Scan for the cell matching the given text and deliver its (X, Y) coordinate at center. 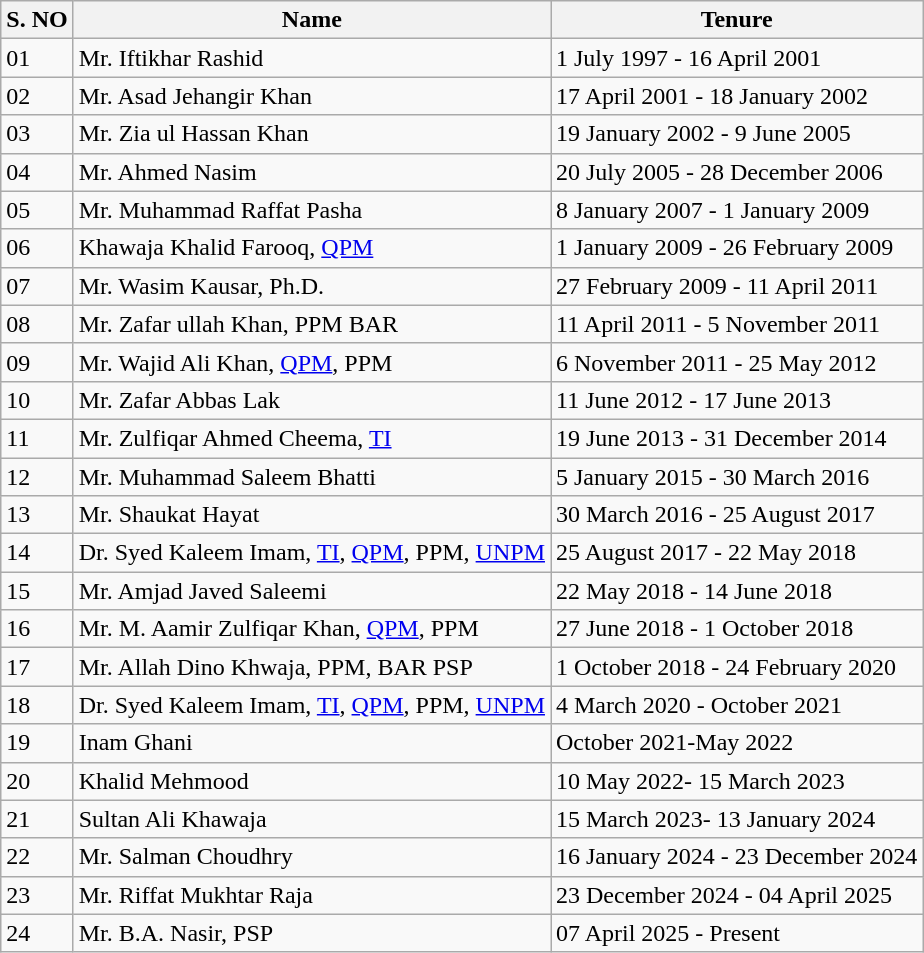
21 (37, 819)
Mr. Ahmed Nasim (312, 172)
Mr. Zia ul Hassan Khan (312, 134)
20 July 2005 - 28 December 2006 (736, 172)
Mr. Muhammad Saleem Bhatti (312, 477)
22 (37, 857)
Mr. Riffat Mukhtar Raja (312, 895)
Mr. Wajid Ali Khan, QPM, PPM (312, 362)
07 April 2025 - Present (736, 933)
05 (37, 210)
11 June 2012 - 17 June 2013 (736, 400)
Khalid Mehmood (312, 781)
Inam Ghani (312, 743)
8 January 2007 - 1 January 2009 (736, 210)
Mr. Allah Dino Khwaja, PPM, BAR PSP (312, 667)
11 (37, 438)
03 (37, 134)
14 (37, 553)
17 April 2001 - 18 January 2002 (736, 96)
27 June 2018 - 1 October 2018 (736, 629)
1 July 1997 - 16 April 2001 (736, 58)
10 (37, 400)
Mr. Amjad Javed Saleemi (312, 591)
Mr. Asad Jehangir Khan (312, 96)
19 (37, 743)
Mr. Zafar ullah Khan, PPM BAR (312, 324)
12 (37, 477)
07 (37, 286)
1 October 2018 - 24 February 2020 (736, 667)
01 (37, 58)
04 (37, 172)
30 March 2016 - 25 August 2017 (736, 515)
Mr. Salman Choudhry (312, 857)
24 (37, 933)
Mr. Zulfiqar Ahmed Cheema, TI (312, 438)
02 (37, 96)
Sultan Ali Khawaja (312, 819)
18 (37, 705)
22 May 2018 - 14 June 2018 (736, 591)
23 (37, 895)
Mr. Wasim Kausar, Ph.D. (312, 286)
19 January 2002 - 9 June 2005 (736, 134)
16 (37, 629)
15 (37, 591)
17 (37, 667)
S. NO (37, 20)
Mr. Zafar Abbas Lak (312, 400)
13 (37, 515)
6 November 2011 - 25 May 2012 (736, 362)
Mr. M. Aamir Zulfiqar Khan, QPM, PPM (312, 629)
25 August 2017 - 22 May 2018 (736, 553)
Mr. B.A. Nasir, PSP (312, 933)
20 (37, 781)
5 January 2015 - 30 March 2016 (736, 477)
October 2021-May 2022 (736, 743)
Mr. Muhammad Raffat Pasha (312, 210)
27 February 2009 - 11 April 2011 (736, 286)
09 (37, 362)
4 March 2020 - October 2021 (736, 705)
06 (37, 248)
10 May 2022- 15 March 2023 (736, 781)
23 December 2024 - 04 April 2025 (736, 895)
15 March 2023- 13 January 2024 (736, 819)
08 (37, 324)
16 January 2024 - 23 December 2024 (736, 857)
19 June 2013 - 31 December 2014 (736, 438)
11 April 2011 - 5 November 2011 (736, 324)
Tenure (736, 20)
1 January 2009 - 26 February 2009 (736, 248)
Mr. Iftikhar Rashid (312, 58)
Khawaja Khalid Farooq, QPM (312, 248)
Mr. Shaukat Hayat (312, 515)
Name (312, 20)
